Provide the (x, y) coordinate of the cell's center where the given text is located.  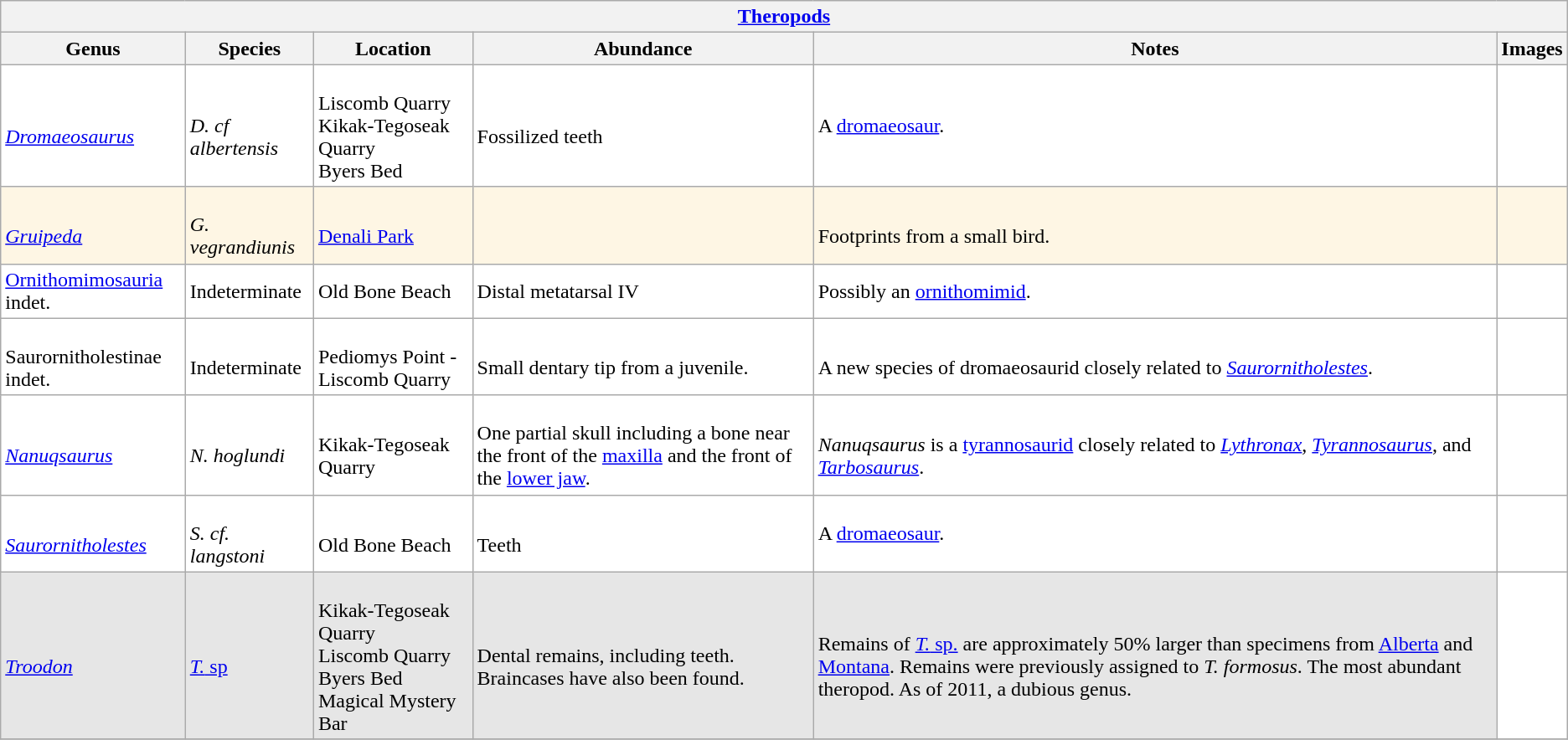
Theropods (784, 17)
Small dentary tip from a juvenile. (643, 357)
Fossilized teeth (643, 126)
Saurornitholestes (93, 533)
One partial skull including a bone near the front of the maxilla and the front of the lower jaw. (643, 445)
Dromaeosaurus (93, 126)
Denali Park (393, 225)
Pediomys Point - Liscomb Quarry (393, 357)
Abundance (643, 49)
A new species of dromaeosaurid closely related to Saurornitholestes. (1155, 357)
Kikak-Tegoseak Quarry (393, 445)
D. cf albertensis (250, 126)
Notes (1155, 49)
Distal metatarsal IV (643, 291)
Liscomb QuarryKikak-Tegoseak QuarryByers Bed (393, 126)
N. hoglundi (250, 445)
Images (1532, 49)
Saurornitholestinae indet. (93, 357)
Kikak-Tegoseak QuarryLiscomb QuarryByers BedMagical Mystery Bar (393, 655)
Ornithomimosauria indet. (93, 291)
Possibly an ornithomimid. (1155, 291)
Nanuqsaurus (93, 445)
Location (393, 49)
T. sp (250, 655)
Teeth (643, 533)
Dental remains, including teeth. Braincases have also been found. (643, 655)
Troodon (93, 655)
Nanuqsaurus is a tyrannosaurid closely related to Lythronax, Tyrannosaurus, and Tarbosaurus. (1155, 445)
S. cf. langstoni (250, 533)
Species (250, 49)
Gruipeda (93, 225)
Footprints from a small bird. (1155, 225)
G. vegrandiunis (250, 225)
Genus (93, 49)
